Capture the cell that displays the provided text and extract its [X, Y] central coordinate. 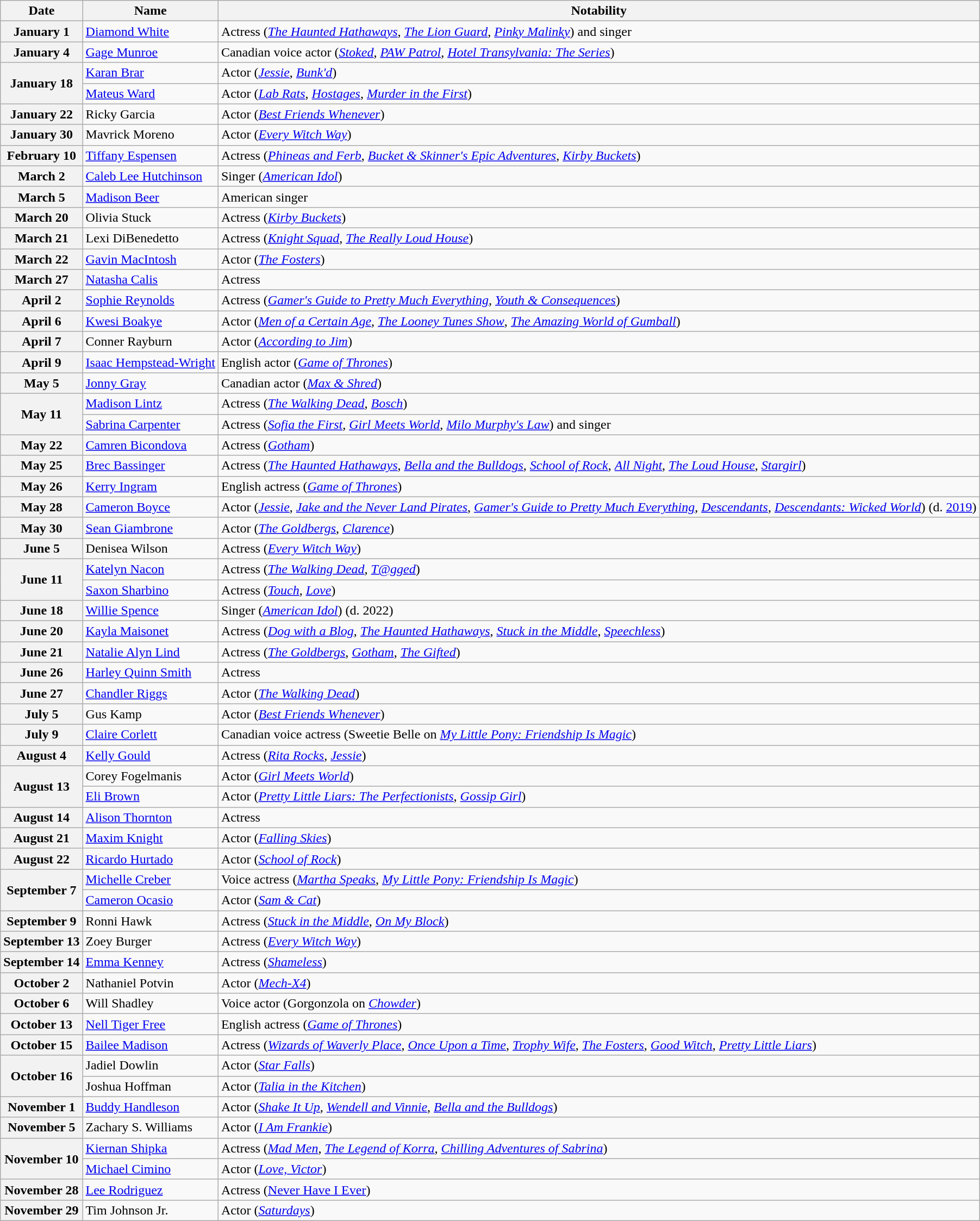
October 15 [41, 1045]
January 1 [41, 32]
August 22 [41, 859]
Actress (Rita Rocks, Jessie) [599, 755]
July 9 [41, 735]
August 21 [41, 838]
Actress (Dog with a Blog, The Haunted Hathaways, Stuck in the Middle, Speechless) [599, 631]
Actress (Stuck in the Middle, On My Block) [599, 921]
Cameron Boyce [150, 507]
Sabrina Carpenter [150, 424]
Canadian voice actor (Stoked, PAW Patrol, Hotel Transylvania: The Series) [599, 52]
Actor (The Goldbergs, Clarence) [599, 528]
Actor (Talia in the Kitchen) [599, 1086]
Jadiel Dowlin [150, 1066]
Actress (Gotham) [599, 445]
Actor (Saturdays) [599, 1210]
May 5 [41, 383]
Michael Cimino [150, 1169]
May 22 [41, 445]
March 22 [41, 259]
September 9 [41, 921]
Nell Tiger Free [150, 1024]
November 10 [41, 1159]
Katelyn Nacon [150, 569]
Gavin MacIntosh [150, 259]
Voice actress (Martha Speaks, My Little Pony: Friendship Is Magic) [599, 879]
Actress (Shameless) [599, 962]
Actress (The Goldbergs, Gotham, The Gifted) [599, 652]
Actor (Shake It Up, Wendell and Vinnie, Bella and the Bulldogs) [599, 1107]
Kwesi Boakye [150, 321]
March 20 [41, 217]
Ricardo Hurtado [150, 859]
Actor (Jessie, Jake and the Never Land Pirates, Gamer's Guide to Pretty Much Everything, Descendants, Descendants: Wicked World) (d. 2019) [599, 507]
Canadian actor (Max & Shred) [599, 383]
Conner Rayburn [150, 342]
Actor (The Fosters) [599, 259]
Mavrick Moreno [150, 135]
Buddy Handleson [150, 1107]
October 6 [41, 1004]
Olivia Stuck [150, 217]
Kerry Ingram [150, 486]
Actress (Sofia the First, Girl Meets World, Milo Murphy's Law) and singer [599, 424]
March 27 [41, 280]
June 5 [41, 548]
Ronni Hawk [150, 921]
August 4 [41, 755]
Gus Kamp [150, 714]
Eli Brown [150, 797]
Saxon Sharbino [150, 590]
American singer [599, 197]
June 27 [41, 693]
July 5 [41, 714]
November 28 [41, 1189]
February 10 [41, 155]
Lexi DiBenedetto [150, 238]
Actor (Every Witch Way) [599, 135]
Name [150, 11]
May 28 [41, 507]
Karan Brar [150, 73]
Harley Quinn Smith [150, 673]
Actor (Star Falls) [599, 1066]
Denisea Wilson [150, 548]
Jonny Gray [150, 383]
Notability [599, 11]
Diamond White [150, 32]
September 13 [41, 942]
Joshua Hoffman [150, 1086]
March 5 [41, 197]
Actress (Touch, Love) [599, 590]
Emma Kenney [150, 962]
Tim Johnson Jr. [150, 1210]
October 13 [41, 1024]
Actress (Gamer's Guide to Pretty Much Everything, Youth & Consequences) [599, 300]
Actor (Pretty Little Liars: The Perfectionists, Gossip Girl) [599, 797]
November 1 [41, 1107]
Actor (Men of a Certain Age, The Looney Tunes Show, The Amazing World of Gumball) [599, 321]
Zoey Burger [150, 942]
Natasha Calis [150, 280]
Actor (Lab Rats, Hostages, Murder in the First) [599, 93]
Canadian voice actress (Sweetie Belle on My Little Pony: Friendship Is Magic) [599, 735]
Kelly Gould [150, 755]
Singer (American Idol) [599, 176]
Ricky Garcia [150, 114]
May 30 [41, 528]
October 16 [41, 1076]
Michelle Creber [150, 879]
November 29 [41, 1210]
Sophie Reynolds [150, 300]
Actress (The Haunted Hathaways, Bella and the Bulldogs, School of Rock, All Night, The Loud House, Stargirl) [599, 466]
Gage Munroe [150, 52]
June 26 [41, 673]
June 21 [41, 652]
Actor (Sam & Cat) [599, 900]
Actor (Girl Meets World) [599, 776]
Alison Thornton [150, 817]
Willie Spence [150, 611]
Lee Rodriguez [150, 1189]
Actress (Knight Squad, The Really Loud House) [599, 238]
Actress (The Haunted Hathaways, The Lion Guard, Pinky Malinky) and singer [599, 32]
August 14 [41, 817]
Actor (Mech-X4) [599, 983]
Caleb Lee Hutchinson [150, 176]
Date [41, 11]
January 18 [41, 83]
Tiffany Espensen [150, 155]
April 9 [41, 362]
June 20 [41, 631]
Bailee Madison [150, 1045]
Nathaniel Potvin [150, 983]
Voice actor (Gorgonzola on Chowder) [599, 1004]
March 2 [41, 176]
April 6 [41, 321]
September 14 [41, 962]
Brec Bassinger [150, 466]
Sean Giambrone [150, 528]
Chandler Riggs [150, 693]
April 7 [41, 342]
Actress (Mad Men, The Legend of Korra, Chilling Adventures of Sabrina) [599, 1148]
Cameron Ocasio [150, 900]
August 13 [41, 786]
Actor (Love, Victor) [599, 1169]
May 11 [41, 414]
May 26 [41, 486]
Actor (School of Rock) [599, 859]
Mateus Ward [150, 93]
Actress (The Walking Dead, Bosch) [599, 404]
Kiernan Shipka [150, 1148]
Zachary S. Williams [150, 1128]
June 11 [41, 579]
Madison Lintz [150, 404]
March 21 [41, 238]
Actor (The Walking Dead) [599, 693]
May 25 [41, 466]
October 2 [41, 983]
Singer (American Idol) (d. 2022) [599, 611]
Actor (Jessie, Bunk'd) [599, 73]
Actress (Kirby Buckets) [599, 217]
English actor (Game of Thrones) [599, 362]
Kayla Maisonet [150, 631]
Actress (The Walking Dead, T@gged) [599, 569]
January 30 [41, 135]
November 5 [41, 1128]
April 2 [41, 300]
Camren Bicondova [150, 445]
September 7 [41, 890]
Actor (Falling Skies) [599, 838]
January 22 [41, 114]
June 18 [41, 611]
Actress (Never Have I Ever) [599, 1189]
Isaac Hempstead-Wright [150, 362]
Actress (Phineas and Ferb, Bucket & Skinner's Epic Adventures, Kirby Buckets) [599, 155]
Actor (According to Jim) [599, 342]
Madison Beer [150, 197]
Actress (Wizards of Waverly Place, Once Upon a Time, Trophy Wife, The Fosters, Good Witch, Pretty Little Liars) [599, 1045]
Will Shadley [150, 1004]
Natalie Alyn Lind [150, 652]
Corey Fogelmanis [150, 776]
January 4 [41, 52]
Actor (I Am Frankie) [599, 1128]
Claire Corlett [150, 735]
Maxim Knight [150, 838]
